Return (x, y) of the center of cell containing provided text 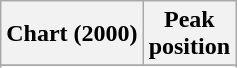
Peakposition (189, 34)
Chart (2000) (72, 34)
